Locate the cell with the specified text and output its [x, y] center coordinate. 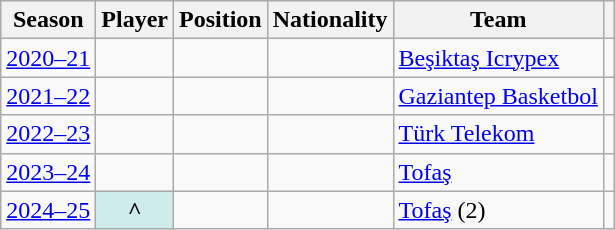
Tofaş [498, 172]
Beşiktaş Icrypex [498, 58]
2020–21 [48, 58]
Nationality [330, 20]
Team [498, 20]
2023–24 [48, 172]
2022–23 [48, 134]
Season [48, 20]
Player [135, 20]
2021–22 [48, 96]
Tofaş (2) [498, 210]
^ [135, 210]
2024–25 [48, 210]
Türk Telekom [498, 134]
Position [221, 20]
Gaziantep Basketbol [498, 96]
